Return (X, Y) of the center of cell containing provided text 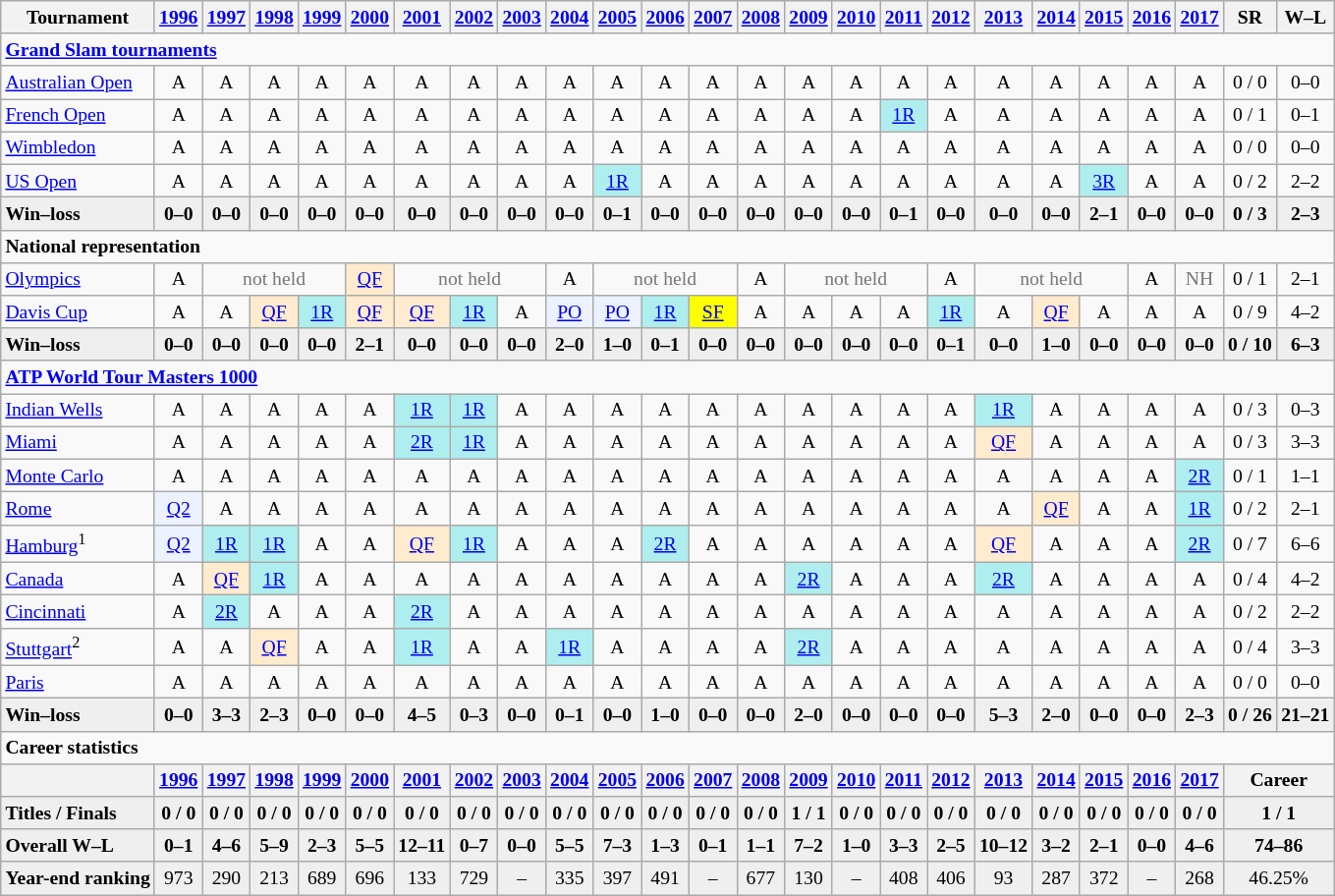
Titles / Finals (79, 813)
French Open (79, 116)
10–12 (1003, 845)
335 (570, 878)
Cincinnati (79, 611)
Grand Slam tournaments (668, 49)
677 (760, 878)
0 / 9 (1250, 312)
287 (1057, 878)
0 / 7 (1250, 543)
973 (179, 878)
Career (1279, 780)
Paris (79, 682)
SR (1250, 18)
7–3 (617, 845)
406 (951, 878)
397 (617, 878)
0 / 10 (1250, 344)
3–2 (1057, 845)
NH (1200, 279)
6–6 (1306, 543)
US Open (79, 181)
21–21 (1306, 715)
0 / 26 (1250, 715)
689 (322, 878)
W–L (1306, 18)
Davis Cup (79, 312)
491 (666, 878)
Monte Carlo (79, 476)
Wimbledon (79, 147)
268 (1200, 878)
6–3 (1306, 344)
Olympics (79, 279)
Overall W–L (79, 845)
Stuttgart2 (79, 646)
Indian Wells (79, 411)
408 (904, 878)
7–2 (809, 845)
ATP World Tour Masters 1000 (668, 377)
729 (473, 878)
46.25% (1279, 878)
74–86 (1279, 845)
Australian Open (79, 83)
0–7 (473, 845)
696 (369, 878)
5–9 (275, 845)
3R (1104, 181)
SF (713, 312)
12–11 (422, 845)
National representation (668, 246)
290 (226, 878)
Career statistics (668, 747)
Rome (79, 509)
Canada (79, 578)
93 (1003, 878)
5–3 (1003, 715)
2–5 (951, 845)
213 (275, 878)
372 (1104, 878)
Tournament (79, 18)
Year-end ranking (79, 878)
1–3 (666, 845)
133 (422, 878)
Miami (79, 442)
4–5 (422, 715)
130 (809, 878)
Hamburg1 (79, 543)
